Return [x, y] of the center of cell containing provided text 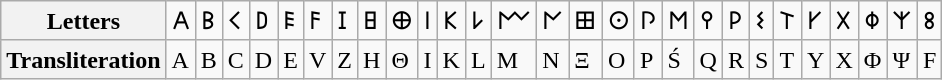
P [648, 59]
H [372, 59]
Φ [872, 59]
Letters [84, 21]
𐌌 [514, 21]
𐌂 [236, 21]
D [263, 59]
S [762, 59]
𐌒 [708, 21]
𐌐 [648, 21]
I [428, 59]
Q [708, 59]
𐌑 [678, 21]
𐌏 [618, 21]
Transliteration [84, 59]
R [736, 59]
O [618, 59]
B [208, 59]
𐌖 [816, 21]
Z [345, 59]
Y [816, 59]
E [291, 59]
𐌎 [586, 21]
𐌄 [291, 21]
M [514, 59]
𐌁 [208, 21]
K [451, 59]
𐌘 [872, 21]
Θ [402, 59]
𐌊 [451, 21]
Ξ [586, 59]
𐌆 [345, 21]
𐌉 [428, 21]
𐌔 [762, 21]
C [236, 59]
𐌅 [317, 21]
T [788, 59]
N [553, 59]
𐌕 [788, 21]
A [180, 59]
𐌀 [180, 21]
𐌋 [478, 21]
𐌗 [844, 21]
𐌃 [263, 21]
F [930, 59]
V [317, 59]
Ψ [902, 59]
𐌍 [553, 21]
Ś [678, 59]
𐌓 [736, 21]
𐌈 [402, 21]
X [844, 59]
𐌚 [930, 21]
𐌇 [372, 21]
L [478, 59]
𐌙 [902, 21]
